Return (X, Y) of the center of cell containing provided text 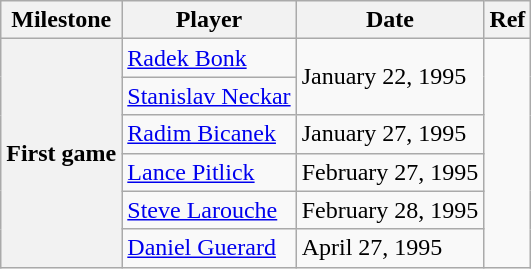
January 22, 1995 (390, 77)
Radek Bonk (209, 58)
Daniel Guerard (209, 248)
Steve Larouche (209, 210)
April 27, 1995 (390, 248)
First game (62, 153)
Radim Bicanek (209, 134)
Milestone (62, 20)
Lance Pitlick (209, 172)
Ref (508, 20)
January 27, 1995 (390, 134)
Date (390, 20)
February 28, 1995 (390, 210)
Stanislav Neckar (209, 96)
February 27, 1995 (390, 172)
Player (209, 20)
